Identify which cell holds the provided text, then report its (x, y) central coordinate. 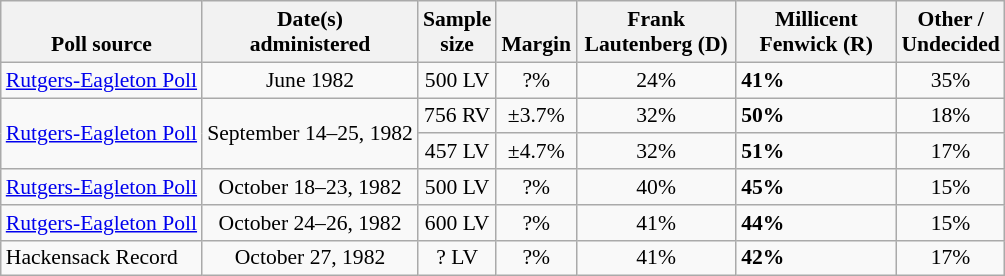
Poll source (102, 32)
51% (816, 152)
September 14–25, 1982 (310, 134)
October 18–23, 1982 (310, 187)
October 24–26, 1982 (310, 223)
42% (816, 258)
45% (816, 187)
±4.7% (536, 152)
FrankLautenberg (D) (656, 32)
35% (950, 80)
Margin (536, 32)
October 27, 1982 (310, 258)
18% (950, 116)
50% (816, 116)
24% (656, 80)
756 RV (457, 116)
±3.7% (536, 116)
600 LV (457, 223)
Samplesize (457, 32)
Date(s)administered (310, 32)
40% (656, 187)
MillicentFenwick (R) (816, 32)
Hackensack Record (102, 258)
June 1982 (310, 80)
? LV (457, 258)
44% (816, 223)
457 LV (457, 152)
Other /Undecided (950, 32)
